Locate the cell with the specified text and output its [x, y] center coordinate. 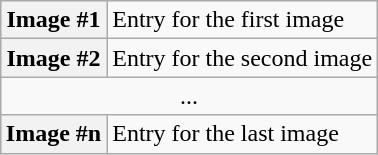
Image #2 [53, 58]
Image #1 [53, 20]
Entry for the last image [242, 134]
Entry for the first image [242, 20]
Image #n [53, 134]
... [188, 96]
Entry for the second image [242, 58]
